Search for the cell housing the specified text and yield its [X, Y] center coordinate. 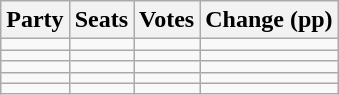
Votes [167, 20]
Seats [101, 20]
Change (pp) [269, 20]
Party [35, 20]
